Determine the (x, y) coordinate at the center of the cell enclosing the given text.  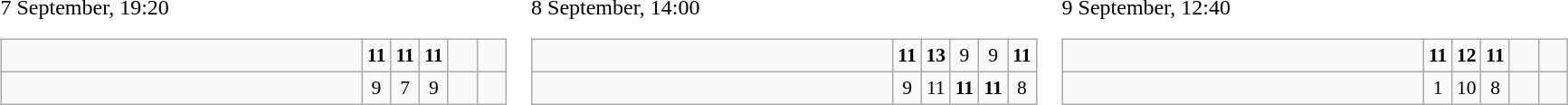
7 (405, 88)
12 (1467, 56)
10 (1467, 88)
1 (1438, 88)
13 (936, 56)
